Return (X, Y) of the center of cell containing provided text 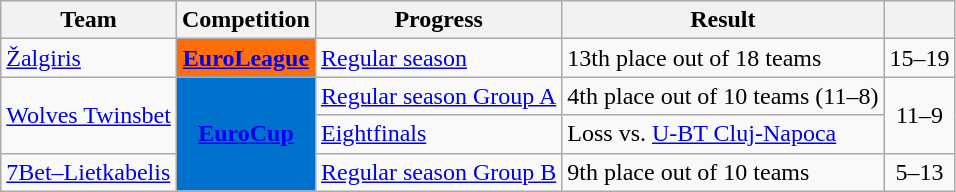
Progress (438, 20)
Žalgiris (89, 58)
EuroCup (246, 134)
Wolves Twinsbet (89, 115)
11–9 (920, 115)
Regular season Group A (438, 96)
7Bet–Lietkabelis (89, 172)
Team (89, 20)
13th place out of 18 teams (723, 58)
Competition (246, 20)
5–13 (920, 172)
15–19 (920, 58)
EuroLeague (246, 58)
4th place out of 10 teams (11–8) (723, 96)
Loss vs. U-BT Cluj-Napoca (723, 134)
Result (723, 20)
Eightfinals (438, 134)
Regular season (438, 58)
9th place out of 10 teams (723, 172)
Regular season Group B (438, 172)
